Extract the [x, y] coordinate from the center of the cell holding the provided text.  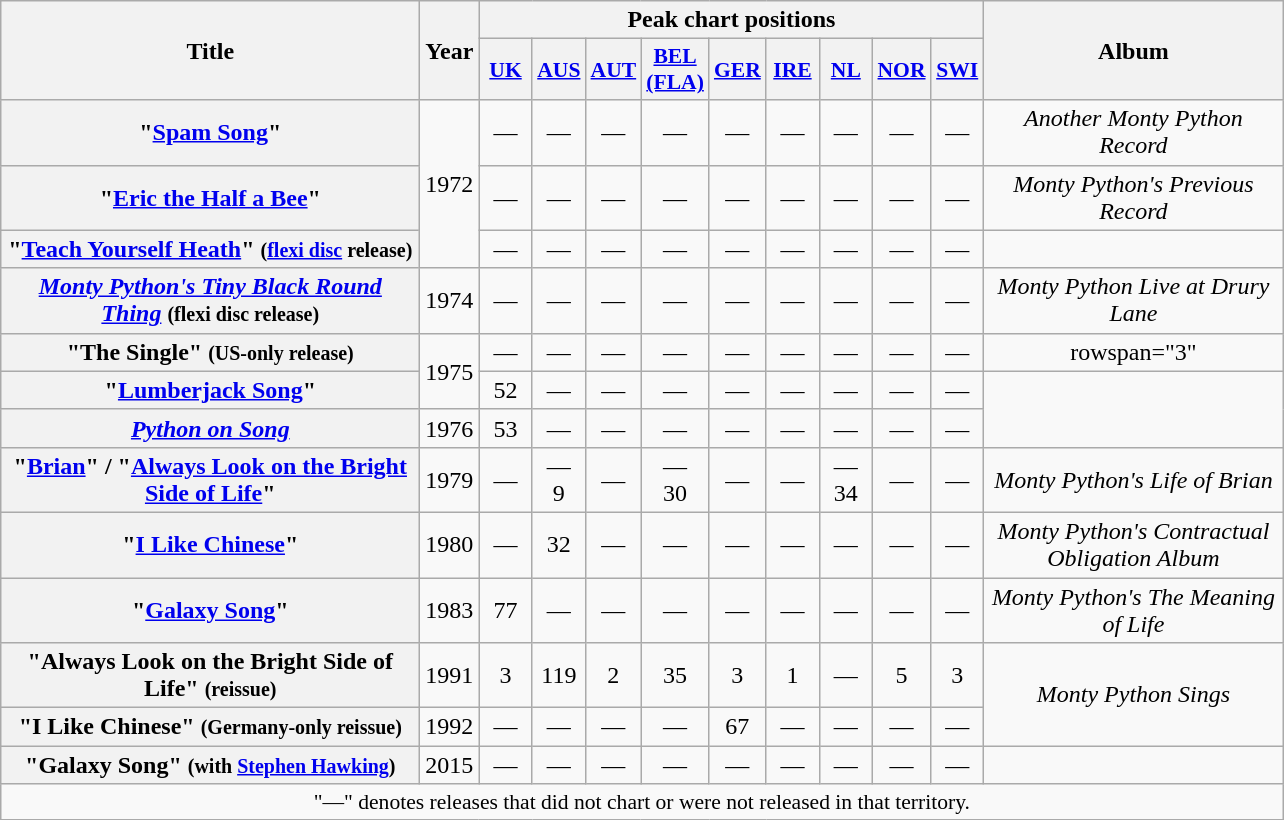
Album [1134, 50]
1975 [450, 371]
Monty Python Live at Drury Lane [1134, 300]
Monty Python's The Meaning of Life [1134, 610]
IRE [792, 70]
Peak chart positions [732, 20]
Monty Python's Previous Record [1134, 198]
—30 [675, 480]
AUS [558, 70]
1992 [450, 727]
NL [846, 70]
1980 [450, 544]
NOR [901, 70]
SWI [958, 70]
"Brian" / "Always Look on the Bright Side of Life" [210, 480]
53 [506, 428]
Year [450, 50]
1983 [450, 610]
Python on Song [210, 428]
rowspan="3" [1134, 352]
1979 [450, 480]
"The Single" (US-only release) [210, 352]
"Always Look on the Bright Side of Life" (reissue) [210, 676]
"Galaxy Song" [210, 610]
Monty Python's Tiny Black Round Thing (flexi disc release) [210, 300]
"Lumberjack Song" [210, 390]
2015 [450, 765]
119 [558, 676]
Title [210, 50]
"—" denotes releases that did not chart or were not released in that territory. [642, 802]
35 [675, 676]
"I Like Chinese" (Germany-only reissue) [210, 727]
BEL (FLA) [675, 70]
1976 [450, 428]
77 [506, 610]
Monty Python Sings [1134, 694]
Another Monty Python Record [1134, 132]
UK [506, 70]
AUT [614, 70]
—9 [558, 480]
1974 [450, 300]
"Teach Yourself Heath" (flexi disc release) [210, 249]
5 [901, 676]
1 [792, 676]
52 [506, 390]
"Eric the Half a Bee" [210, 198]
"I Like Chinese" [210, 544]
GER [738, 70]
2 [614, 676]
32 [558, 544]
—34 [846, 480]
Monty Python's Life of Brian [1134, 480]
"Galaxy Song" (with Stephen Hawking) [210, 765]
Monty Python's Contractual Obligation Album [1134, 544]
1972 [450, 184]
67 [738, 727]
"Spam Song" [210, 132]
1991 [450, 676]
